Search for the cell housing the specified text and yield its [X, Y] center coordinate. 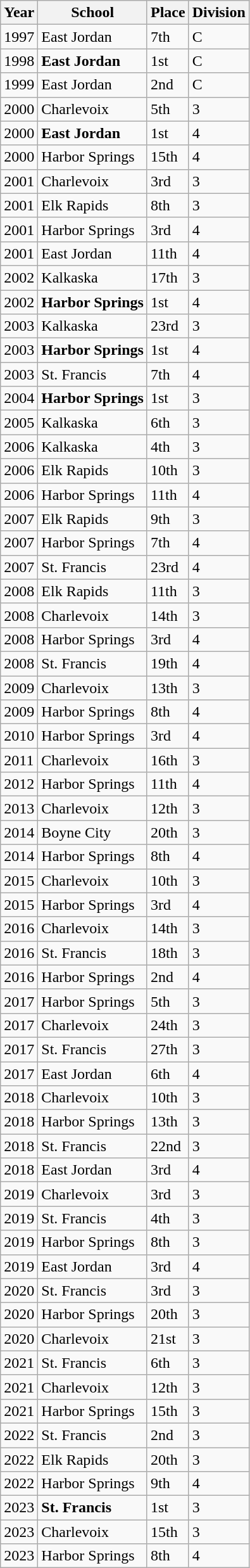
1999 [19, 85]
27th [168, 1049]
21st [168, 1339]
2013 [19, 808]
16th [168, 760]
1997 [19, 37]
2012 [19, 784]
1998 [19, 61]
2011 [19, 760]
17th [168, 277]
24th [168, 1025]
2005 [19, 423]
Boyne City [92, 832]
Place [168, 13]
2010 [19, 736]
Year [19, 13]
18th [168, 953]
19th [168, 663]
2004 [19, 398]
Division [219, 13]
22nd [168, 1146]
School [92, 13]
